Determine the (X, Y) coordinate at the center of the cell enclosing the given text.  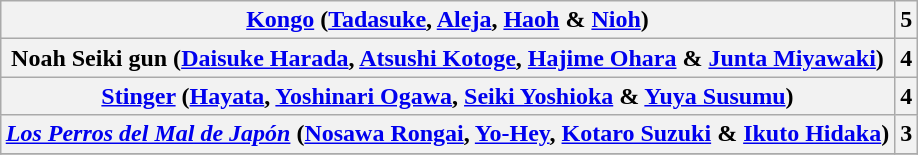
Kongo (Tadasuke, Aleja, Haoh & Nioh) (448, 20)
3 (906, 134)
Stinger (Hayata, Yoshinari Ogawa, Seiki Yoshioka & Yuya Susumu) (448, 96)
Noah Seiki gun (Daisuke Harada, Atsushi Kotoge, Hajime Ohara & Junta Miyawaki) (448, 58)
5 (906, 20)
Los Perros del Mal de Japón (Nosawa Rongai, Yo-Hey, Kotaro Suzuki & Ikuto Hidaka) (448, 134)
